Extract the (X, Y) coordinate from the center of the cell holding the provided text.  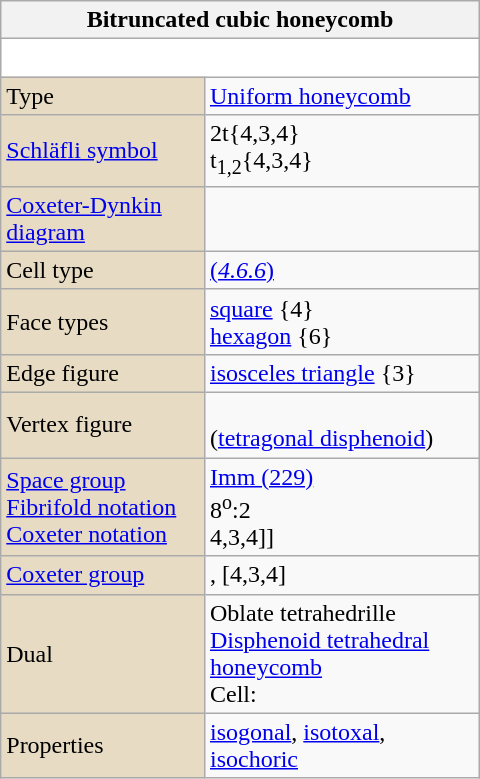
isosceles triangle {3} (342, 373)
Uniform honeycomb (342, 96)
(tetragonal disphenoid) (342, 426)
square {4}hexagon {6} (342, 322)
(4.6.6) (342, 270)
isogonal, isotoxal, isochoric (342, 746)
2t{4,3,4}t1,2{4,3,4} (342, 150)
Oblate tetrahedrilleDisphenoid tetrahedral honeycombCell: (342, 654)
Schläfli symbol (103, 150)
Coxeter-Dynkin diagram (103, 218)
Space groupFibrifold notationCoxeter notation (103, 508)
Dual (103, 654)
, [4,3,4] (342, 575)
Coxeter group (103, 575)
Bitruncated cubic honeycomb (240, 20)
Imm (229)8o:24,3,4]] (342, 508)
Cell type (103, 270)
Type (103, 96)
Properties (103, 746)
Vertex figure (103, 426)
Edge figure (103, 373)
Face types (103, 322)
